From the cell containing the given text, extract its center point as (X, Y) coordinate. 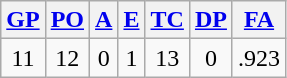
DP (210, 20)
E (132, 20)
A (104, 20)
FA (258, 20)
PO (67, 20)
13 (167, 58)
1 (132, 58)
11 (23, 58)
12 (67, 58)
GP (23, 20)
.923 (258, 58)
TC (167, 20)
